Pinpoint the cell where the given text exists, returning its (x, y) midpoint coordinate. 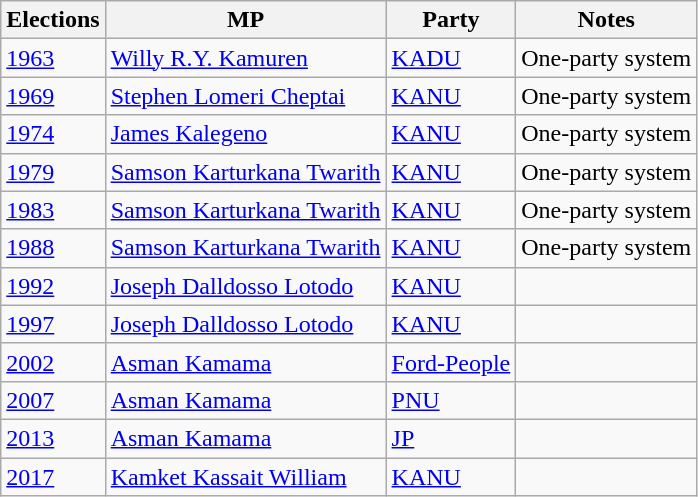
1988 (53, 248)
1969 (53, 96)
Party (451, 20)
MP (246, 20)
1979 (53, 172)
KADU (451, 58)
2013 (53, 438)
2007 (53, 400)
2017 (53, 477)
JP (451, 438)
Stephen Lomeri Cheptai (246, 96)
1974 (53, 134)
Ford-People (451, 362)
1997 (53, 324)
Kamket Kassait William (246, 477)
Willy R.Y. Kamuren (246, 58)
James Kalegeno (246, 134)
1963 (53, 58)
1983 (53, 210)
Elections (53, 20)
Notes (606, 20)
2002 (53, 362)
PNU (451, 400)
1992 (53, 286)
